Capture the cell that displays the provided text and extract its (x, y) central coordinate. 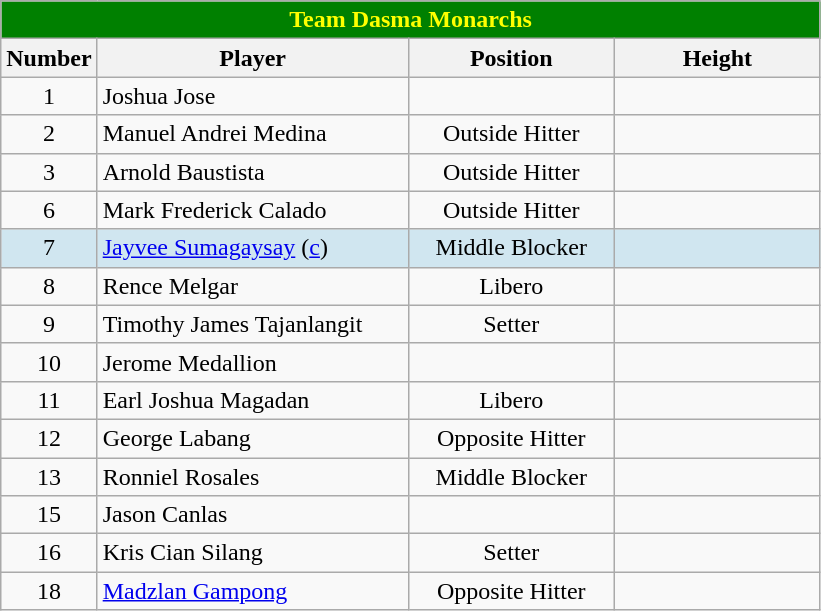
1 (49, 96)
Height (717, 58)
Manuel Andrei Medina (252, 134)
2 (49, 134)
Ronniel Rosales (252, 477)
13 (49, 477)
Position (511, 58)
15 (49, 515)
Rence Melgar (252, 286)
Mark Frederick Calado (252, 210)
Team Dasma Monarchs (411, 20)
Earl Joshua Magadan (252, 400)
Jason Canlas (252, 515)
Jayvee Sumagaysay (c) (252, 248)
Arnold Baustista (252, 172)
8 (49, 286)
Number (49, 58)
Joshua Jose (252, 96)
Timothy James Tajanlangit (252, 324)
11 (49, 400)
18 (49, 591)
George Labang (252, 438)
Jerome Medallion (252, 362)
Madzlan Gampong (252, 591)
Player (252, 58)
Kris Cian Silang (252, 553)
12 (49, 438)
9 (49, 324)
16 (49, 553)
10 (49, 362)
7 (49, 248)
6 (49, 210)
3 (49, 172)
